For the text-containing cell, return its midpoint in (x, y) coordinate format. 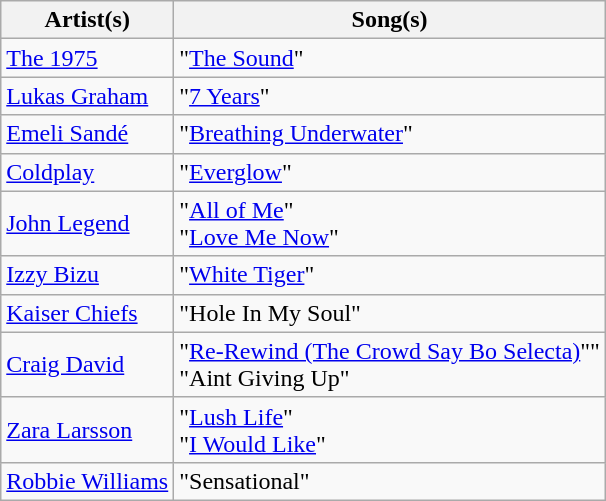
"7 Years" (390, 96)
Coldplay (88, 172)
John Legend (88, 224)
Song(s) (390, 20)
Emeli Sandé (88, 134)
Kaiser Chiefs (88, 313)
The 1975 (88, 58)
"White Tiger" (390, 275)
"Breathing Underwater" (390, 134)
"Sensational" (390, 481)
"All of Me""Love Me Now" (390, 224)
"The Sound" (390, 58)
Lukas Graham (88, 96)
Zara Larsson (88, 430)
Robbie Williams (88, 481)
"Re-Rewind (The Crowd Say Bo Selecta)"""Aint Giving Up" (390, 364)
"Lush Life""I Would Like" (390, 430)
"Hole In My Soul" (390, 313)
"Everglow" (390, 172)
Craig David (88, 364)
Izzy Bizu (88, 275)
Artist(s) (88, 20)
